From the cell containing the given text, extract its center point as (X, Y) coordinate. 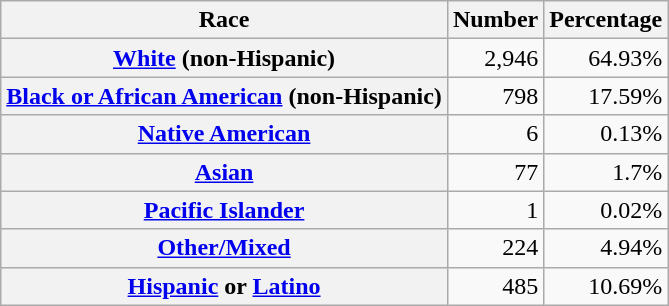
10.69% (606, 286)
0.02% (606, 210)
485 (495, 286)
1.7% (606, 172)
Hispanic or Latino (224, 286)
2,946 (495, 58)
Number (495, 20)
17.59% (606, 96)
798 (495, 96)
Asian (224, 172)
Black or African American (non-Hispanic) (224, 96)
Native American (224, 134)
0.13% (606, 134)
Pacific Islander (224, 210)
6 (495, 134)
Other/Mixed (224, 248)
1 (495, 210)
64.93% (606, 58)
224 (495, 248)
Race (224, 20)
4.94% (606, 248)
White (non-Hispanic) (224, 58)
Percentage (606, 20)
77 (495, 172)
